Pinpoint the cell where the given text exists, returning its [X, Y] midpoint coordinate. 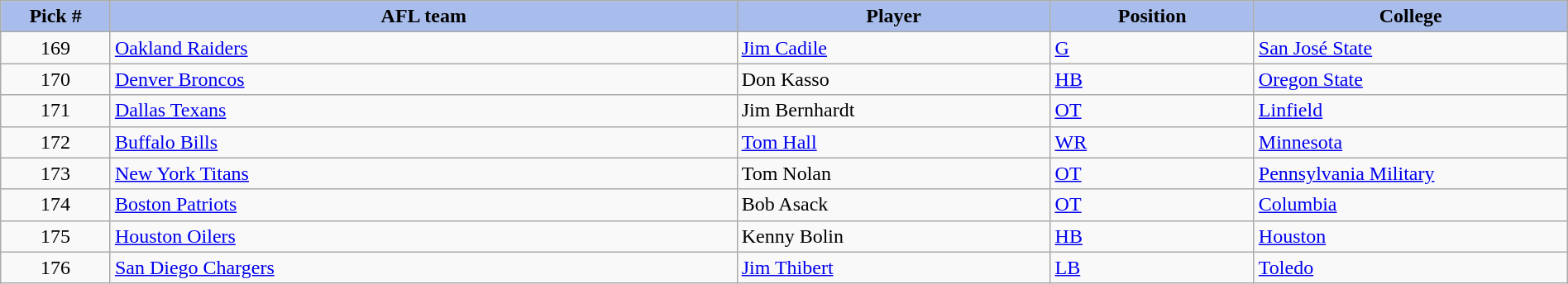
175 [56, 236]
Tom Hall [893, 142]
Dallas Texans [423, 111]
Columbia [1411, 205]
176 [56, 267]
Pennsylvania Military [1411, 173]
Pick # [56, 17]
Toledo [1411, 267]
Tom Nolan [893, 173]
Position [1152, 17]
AFL team [423, 17]
Bob Asack [893, 205]
New York Titans [423, 173]
Buffalo Bills [423, 142]
169 [56, 48]
San José State [1411, 48]
Oakland Raiders [423, 48]
Linfield [1411, 111]
Denver Broncos [423, 79]
LB [1152, 267]
Don Kasso [893, 79]
174 [56, 205]
172 [56, 142]
Jim Thibert [893, 267]
170 [56, 79]
Jim Cadile [893, 48]
Boston Patriots [423, 205]
Minnesota [1411, 142]
Oregon State [1411, 79]
Player [893, 17]
College [1411, 17]
G [1152, 48]
Kenny Bolin [893, 236]
Jim Bernhardt [893, 111]
Houston Oilers [423, 236]
WR [1152, 142]
173 [56, 173]
San Diego Chargers [423, 267]
Houston [1411, 236]
171 [56, 111]
